Pinpoint the cell where the given text exists, returning its (x, y) midpoint coordinate. 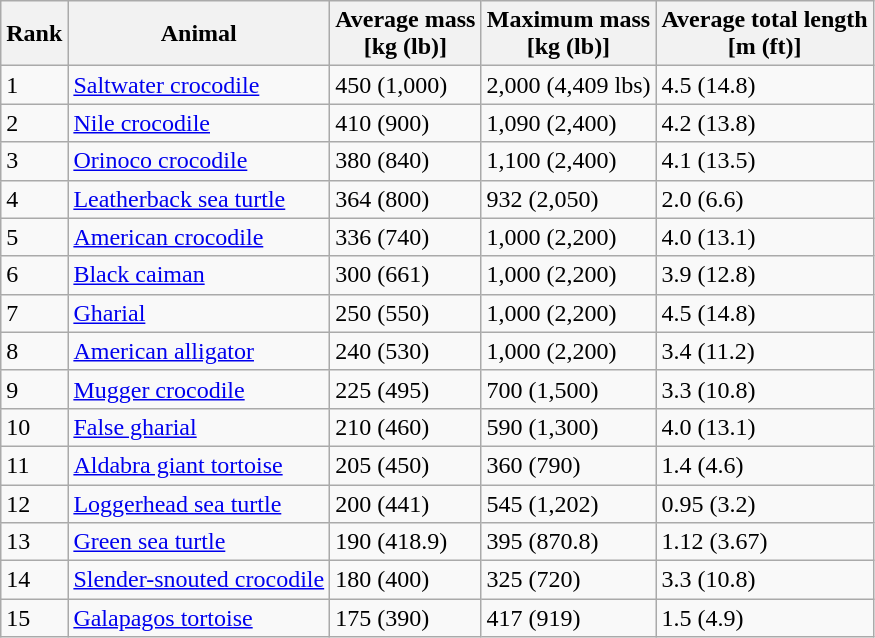
180 (400) (406, 580)
1 (34, 85)
6 (34, 275)
4 (34, 199)
200 (441) (406, 503)
380 (840) (406, 161)
3.4 (11.2) (764, 351)
700 (1,500) (568, 389)
3 (34, 161)
210 (460) (406, 427)
Leatherback sea turtle (199, 199)
Galapagos tortoise (199, 618)
American crocodile (199, 237)
Black caiman (199, 275)
Saltwater crocodile (199, 85)
9 (34, 389)
545 (1,202) (568, 503)
4.2 (13.8) (764, 123)
1.4 (4.6) (764, 465)
250 (550) (406, 313)
3.9 (12.8) (764, 275)
336 (740) (406, 237)
1,100 (2,400) (568, 161)
2 (34, 123)
11 (34, 465)
4.1 (13.5) (764, 161)
False gharial (199, 427)
300 (661) (406, 275)
240 (530) (406, 351)
325 (720) (568, 580)
Gharial (199, 313)
932 (2,050) (568, 199)
1.5 (4.9) (764, 618)
Maximum mass[kg (lb)] (568, 34)
410 (900) (406, 123)
8 (34, 351)
450 (1,000) (406, 85)
1,090 (2,400) (568, 123)
15 (34, 618)
190 (418.9) (406, 542)
1.12 (3.67) (764, 542)
Animal (199, 34)
7 (34, 313)
205 (450) (406, 465)
0.95 (3.2) (764, 503)
American alligator (199, 351)
13 (34, 542)
Average mass[kg (lb)] (406, 34)
590 (1,300) (568, 427)
Average total length[m (ft)] (764, 34)
417 (919) (568, 618)
175 (390) (406, 618)
Rank (34, 34)
360 (790) (568, 465)
2.0 (6.6) (764, 199)
2,000 (4,409 lbs) (568, 85)
10 (34, 427)
225 (495) (406, 389)
Orinoco crocodile (199, 161)
14 (34, 580)
12 (34, 503)
Loggerhead sea turtle (199, 503)
Green sea turtle (199, 542)
Mugger crocodile (199, 389)
5 (34, 237)
364 (800) (406, 199)
395 (870.8) (568, 542)
Slender-snouted crocodile (199, 580)
Nile crocodile (199, 123)
Aldabra giant tortoise (199, 465)
